Provide the (x, y) coordinate of the cell's center where the given text is located.  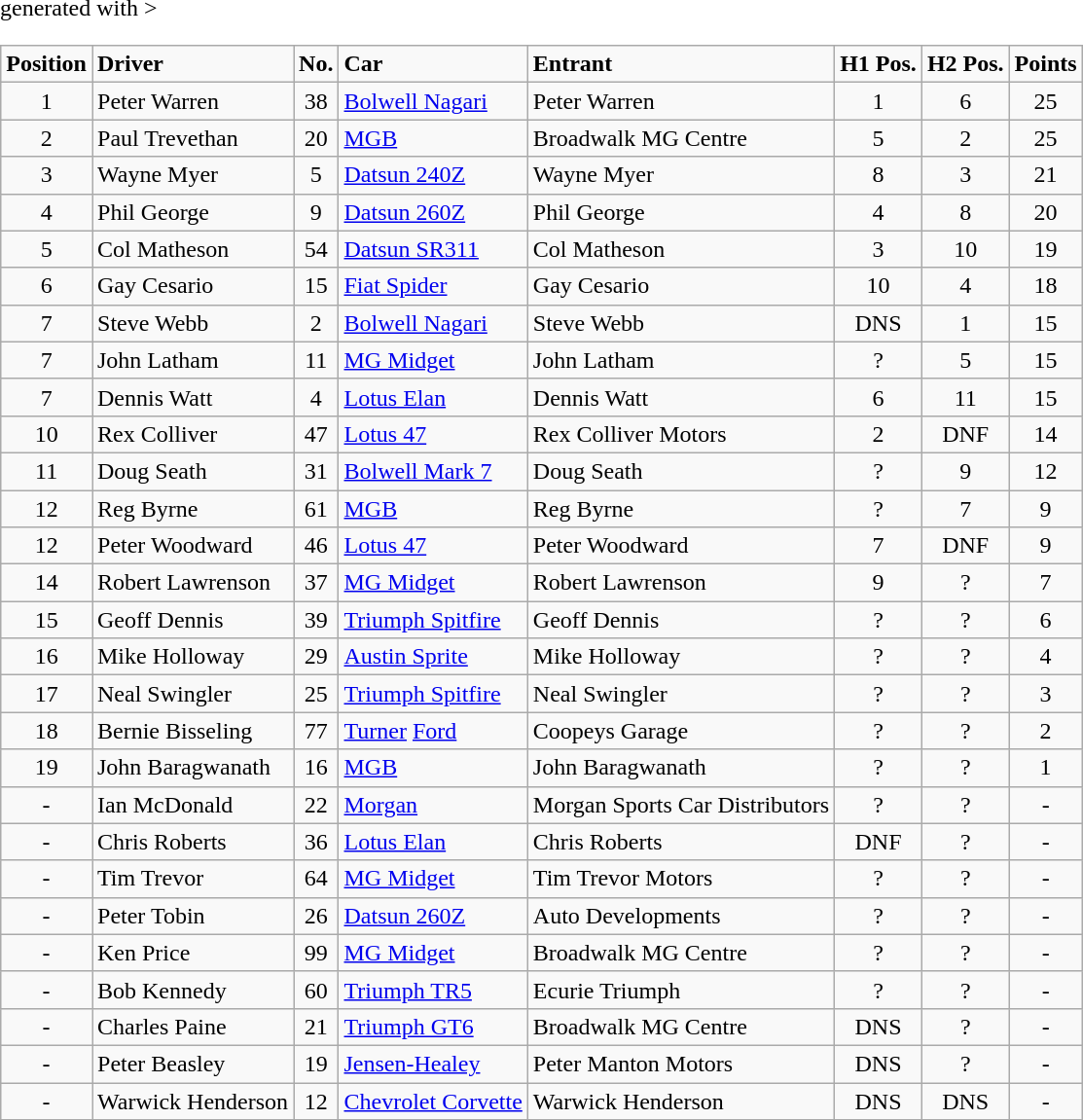
Morgan Sports Car Distributors (681, 805)
17 (47, 694)
Ken Price (193, 953)
Tim Trevor Motors (681, 879)
Tim Trevor (193, 879)
Coopeys Garage (681, 731)
Morgan (433, 805)
Turner Ford (433, 731)
Paul Trevethan (193, 138)
Driver (193, 64)
Austin Sprite (433, 657)
Peter Tobin (193, 916)
61 (316, 509)
54 (316, 249)
Points (1045, 64)
Peter Beasley (193, 1064)
Charles Paine (193, 1027)
H2 Pos. (965, 64)
Triumph GT6 (433, 1027)
Bernie Bisseling (193, 731)
Auto Developments (681, 916)
Bolwell Mark 7 (433, 471)
38 (316, 101)
60 (316, 990)
64 (316, 879)
22 (316, 805)
Ecurie Triumph (681, 990)
Jensen-Healey (433, 1064)
Position (47, 64)
Datsun SR311 (433, 249)
47 (316, 434)
29 (316, 657)
39 (316, 620)
Car (433, 64)
Rex Colliver (193, 434)
Chevrolet Corvette (433, 1101)
Triumph TR5 (433, 990)
H1 Pos. (879, 64)
26 (316, 916)
Datsun 240Z (433, 175)
No. (316, 64)
31 (316, 471)
Ian McDonald (193, 805)
Fiat Spider (433, 286)
46 (316, 546)
Entrant (681, 64)
99 (316, 953)
37 (316, 583)
Bob Kennedy (193, 990)
Peter Manton Motors (681, 1064)
Rex Colliver Motors (681, 434)
77 (316, 731)
36 (316, 842)
